Find where the given text appears and provide that cell's center as [X, Y] coordinate. 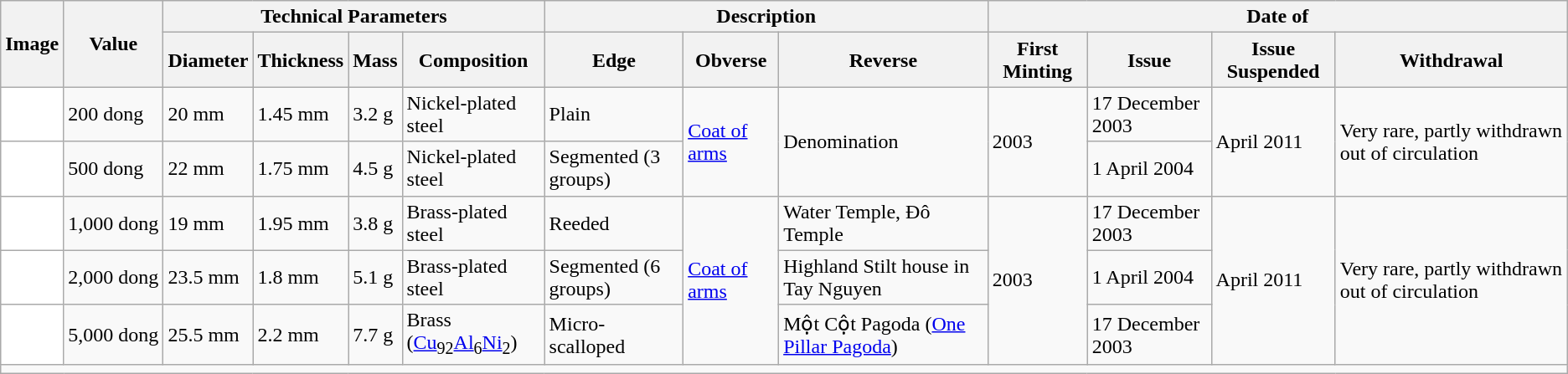
19 mm [208, 223]
Date of [1277, 17]
Image [32, 44]
Edge [614, 60]
22 mm [208, 169]
Issue [1149, 60]
Obverse [731, 60]
4.5 g [375, 169]
Value [114, 44]
5.1 g [375, 278]
2,000 dong [114, 278]
Withdrawal [1451, 60]
1.45 mm [301, 114]
Highland Stilt house in Tay Nguyen [884, 278]
Water Temple, Đô Temple [884, 223]
Plain [614, 114]
Denomination [884, 141]
Diameter [208, 60]
23.5 mm [208, 278]
3.8 g [375, 223]
20 mm [208, 114]
Mass [375, 60]
1.8 mm [301, 278]
7.7 g [375, 335]
500 dong [114, 169]
25.5 mm [208, 335]
5,000 dong [114, 335]
Technical Parameters [353, 17]
Reverse [884, 60]
Composition [473, 60]
200 dong [114, 114]
Issue Suspended [1273, 60]
2.2 mm [301, 335]
1.95 mm [301, 223]
Reeded [614, 223]
1,000 dong [114, 223]
Brass (Cu92Al6Ni2) [473, 335]
Segmented (6 groups) [614, 278]
Micro-scalloped [614, 335]
Một Cột Pagoda (One Pillar Pagoda) [884, 335]
First Minting [1037, 60]
1.75 mm [301, 169]
3.2 g [375, 114]
Segmented (3 groups) [614, 169]
Thickness [301, 60]
Description [766, 17]
